For the text-containing cell, return its midpoint in (X, Y) coordinate format. 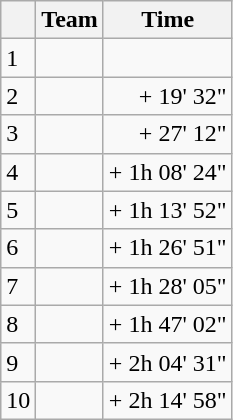
+ 27' 12" (168, 134)
+ 19' 32" (168, 96)
6 (18, 248)
+ 1h 26' 51" (168, 248)
4 (18, 172)
+ 2h 14' 58" (168, 400)
8 (18, 324)
+ 2h 04' 31" (168, 362)
9 (18, 362)
+ 1h 47' 02" (168, 324)
+ 1h 13' 52" (168, 210)
1 (18, 58)
+ 1h 28' 05" (168, 286)
10 (18, 400)
2 (18, 96)
7 (18, 286)
Team (70, 20)
3 (18, 134)
5 (18, 210)
Time (168, 20)
+ 1h 08' 24" (168, 172)
